Detect which cell encompasses the target text, then output its (X, Y) center coordinate. 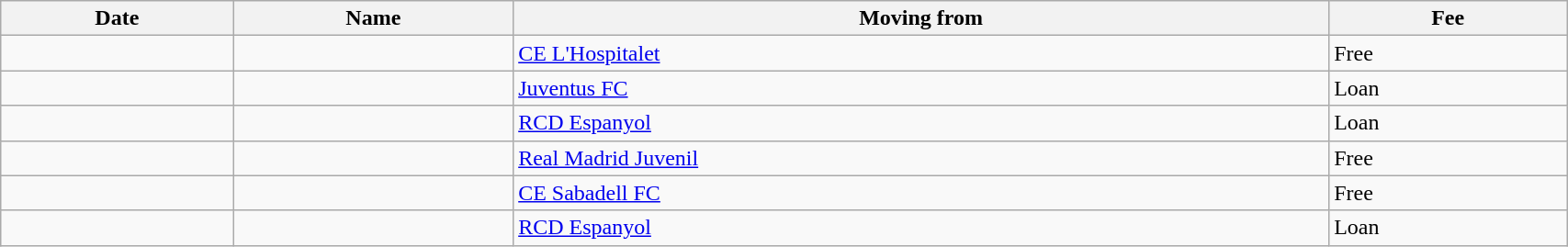
Real Madrid Juvenil (921, 158)
CE Sabadell FC (921, 193)
Date (118, 18)
Juventus FC (921, 88)
CE L'Hospitalet (921, 53)
Name (373, 18)
Moving from (921, 18)
Fee (1448, 18)
